For the text-containing cell, return its midpoint in [x, y] coordinate format. 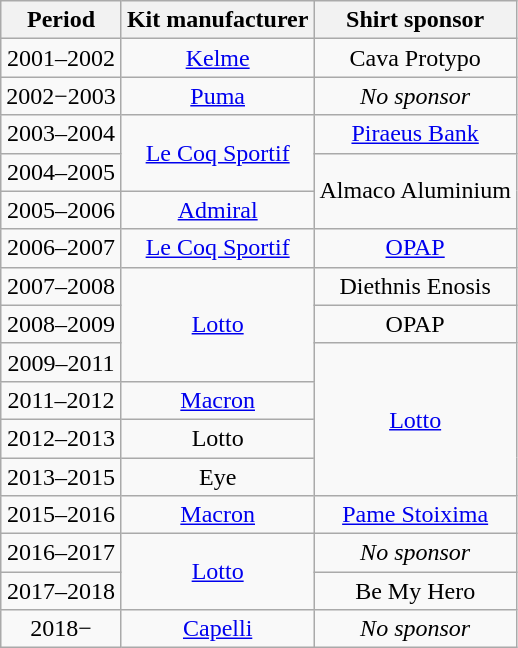
2009–2011 [62, 362]
Kit manufacturer [218, 20]
2005–2006 [62, 210]
2007–2008 [62, 286]
Be My Hero [415, 591]
2006–2007 [62, 248]
Puma [218, 96]
2002−2003 [62, 96]
2008–2009 [62, 324]
Pame Stoixima [415, 515]
Piraeus Bank [415, 134]
2011–2012 [62, 400]
2013–2015 [62, 477]
Capelli [218, 629]
Eye [218, 477]
Kelme [218, 58]
Shirt sponsor [415, 20]
Almaco Aluminium [415, 191]
Period [62, 20]
2012–2013 [62, 438]
2015–2016 [62, 515]
2003–2004 [62, 134]
2018− [62, 629]
Cava Protypo [415, 58]
2017–2018 [62, 591]
2001–2002 [62, 58]
Diethnis Enosis [415, 286]
Admiral [218, 210]
2004–2005 [62, 172]
2016–2017 [62, 553]
